Output the [x, y] coordinate of the center of the cell containing the given text.  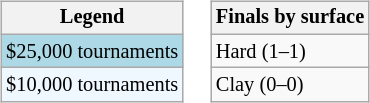
Clay (0–0) [290, 85]
Legend [92, 18]
$25,000 tournaments [92, 51]
Finals by surface [290, 18]
Hard (1–1) [290, 51]
$10,000 tournaments [92, 85]
